Identify which cell holds the provided text, then report its (X, Y) central coordinate. 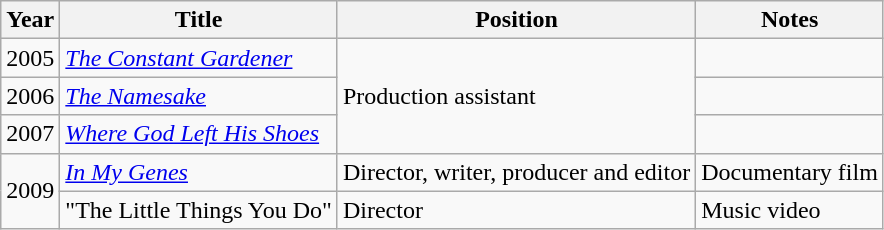
The Namesake (199, 96)
2007 (30, 134)
Where God Left His Shoes (199, 134)
2006 (30, 96)
In My Genes (199, 172)
"The Little Things You Do" (199, 210)
Director, writer, producer and editor (516, 172)
Title (199, 20)
2005 (30, 58)
Year (30, 20)
Director (516, 210)
Music video (790, 210)
The Constant Gardener (199, 58)
Notes (790, 20)
2009 (30, 191)
Documentary film (790, 172)
Position (516, 20)
Production assistant (516, 96)
